From the cell containing the given text, extract its center point as [x, y] coordinate. 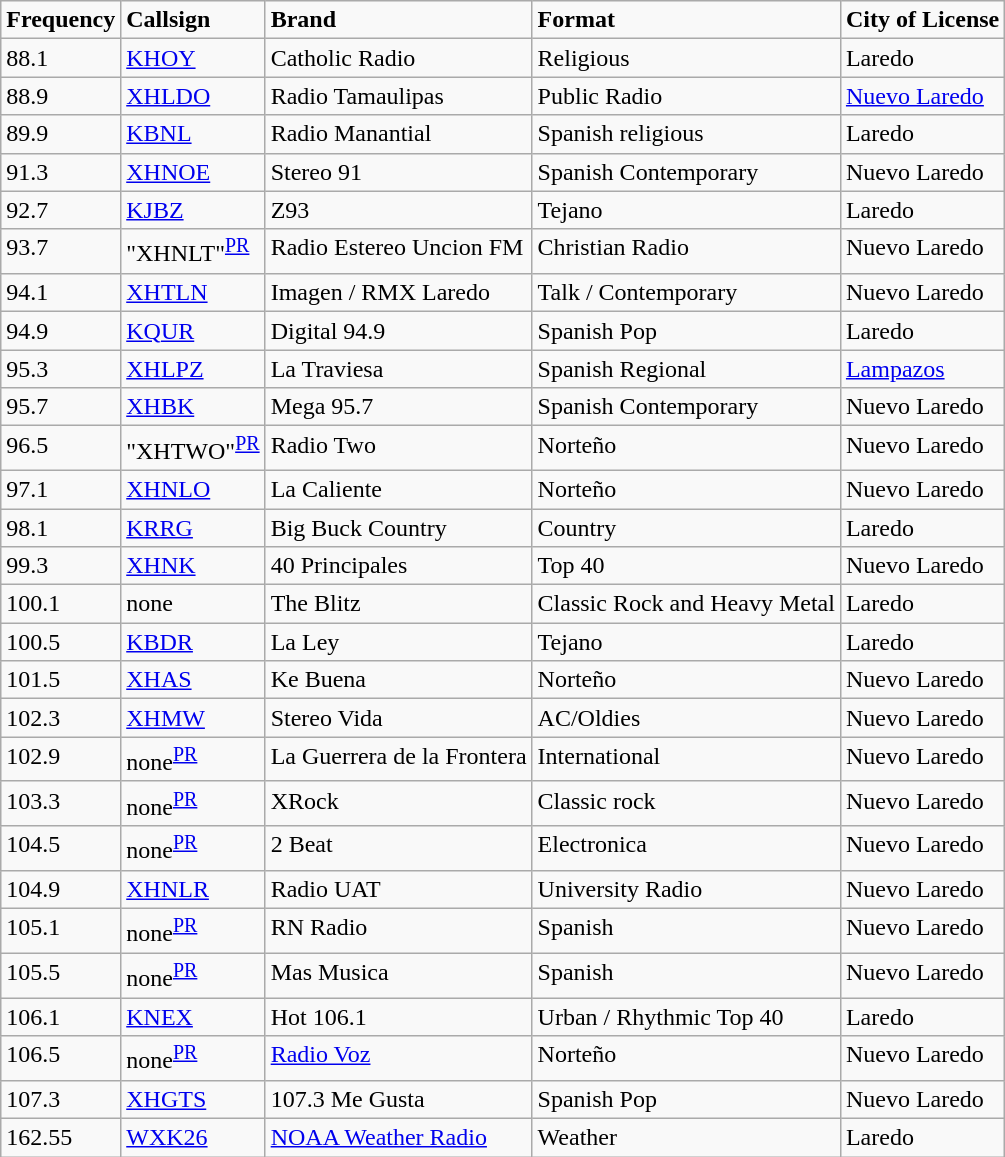
Brand [398, 20]
Callsign [193, 20]
Hot 106.1 [398, 1017]
96.5 [61, 448]
Urban / Rhythmic Top 40 [686, 1017]
95.7 [61, 407]
XHNK [193, 566]
XHLPZ [193, 369]
94.9 [61, 331]
La Ley [398, 642]
2 Beat [398, 848]
103.3 [61, 804]
"XHNLT"PR [193, 252]
Radio UAT [398, 890]
Radio Voz [398, 1058]
KQUR [193, 331]
Mas Musica [398, 976]
KBNL [193, 134]
105.1 [61, 932]
105.5 [61, 976]
88.1 [61, 58]
Electronica [686, 848]
92.7 [61, 210]
Christian Radio [686, 252]
none [193, 604]
NOAA Weather Radio [398, 1137]
162.55 [61, 1137]
La Caliente [398, 489]
City of License [922, 20]
KRRG [193, 528]
102.9 [61, 760]
Radio Estereo Uncion FM [398, 252]
100.5 [61, 642]
Big Buck Country [398, 528]
XHMW [193, 718]
La Traviesa [398, 369]
Top 40 [686, 566]
KHOY [193, 58]
95.3 [61, 369]
KBDR [193, 642]
Country [686, 528]
99.3 [61, 566]
Digital 94.9 [398, 331]
Stereo Vida [398, 718]
Lampazos [922, 369]
107.3 [61, 1099]
106.1 [61, 1017]
RN Radio [398, 932]
40 Principales [398, 566]
XHNLR [193, 890]
Frequency [61, 20]
102.3 [61, 718]
XHNLO [193, 489]
Mega 95.7 [398, 407]
XHBK [193, 407]
Classic rock [686, 804]
Spanish religious [686, 134]
Catholic Radio [398, 58]
104.9 [61, 890]
101.5 [61, 680]
WXK26 [193, 1137]
93.7 [61, 252]
Ke Buena [398, 680]
91.3 [61, 172]
University Radio [686, 890]
XHAS [193, 680]
XHGTS [193, 1099]
98.1 [61, 528]
XRock [398, 804]
Imagen / RMX Laredo [398, 293]
Religious [686, 58]
100.1 [61, 604]
Talk / Contemporary [686, 293]
XHTLN [193, 293]
104.5 [61, 848]
Spanish Regional [686, 369]
Z93 [398, 210]
Radio Tamaulipas [398, 96]
AC/Oldies [686, 718]
97.1 [61, 489]
107.3 Me Gusta [398, 1099]
Radio Manantial [398, 134]
89.9 [61, 134]
88.9 [61, 96]
106.5 [61, 1058]
XHNOE [193, 172]
XHLDO [193, 96]
Public Radio [686, 96]
Radio Two [398, 448]
The Blitz [398, 604]
La Guerrera de la Frontera [398, 760]
94.1 [61, 293]
KJBZ [193, 210]
"XHTWO"PR [193, 448]
Weather [686, 1137]
International [686, 760]
Classic Rock and Heavy Metal [686, 604]
Format [686, 20]
Stereo 91 [398, 172]
KNEX [193, 1017]
